Detect which cell encompasses the target text, then output its [X, Y] center coordinate. 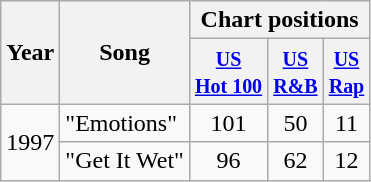
"Get It Wet" [125, 161]
62 [296, 161]
Chart positions [279, 20]
USR&B [296, 72]
12 [346, 161]
USRap [346, 72]
Song [125, 52]
96 [228, 161]
11 [346, 123]
50 [296, 123]
USHot 100 [228, 72]
101 [228, 123]
1997 [30, 142]
"Emotions" [125, 123]
Year [30, 52]
